Capture the cell that displays the provided text and extract its [X, Y] central coordinate. 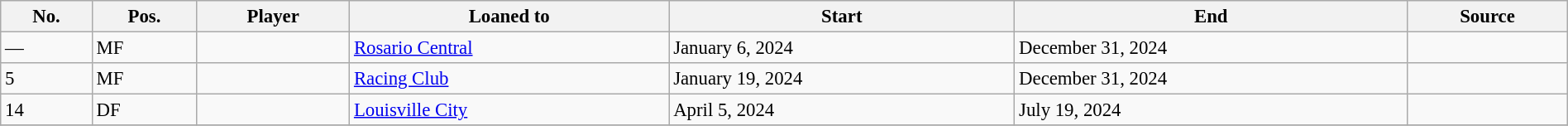
Louisville City [509, 110]
Source [1488, 17]
Rosario Central [509, 48]
July 19, 2024 [1211, 110]
14 [46, 110]
April 5, 2024 [842, 110]
January 6, 2024 [842, 48]
5 [46, 79]
No. [46, 17]
End [1211, 17]
DF [144, 110]
Player [273, 17]
— [46, 48]
Pos. [144, 17]
Racing Club [509, 79]
Start [842, 17]
January 19, 2024 [842, 79]
Loaned to [509, 17]
